Extract the (X, Y) coordinate from the center of the cell holding the provided text.  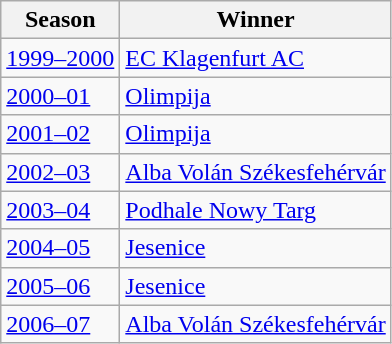
2006–07 (60, 324)
2002–03 (60, 172)
2000–01 (60, 96)
2004–05 (60, 248)
Winner (256, 20)
2003–04 (60, 210)
2005–06 (60, 286)
EC Klagenfurt AC (256, 58)
1999–2000 (60, 58)
Season (60, 20)
2001–02 (60, 134)
Podhale Nowy Targ (256, 210)
